Pinpoint the cell where the given text exists, returning its (X, Y) midpoint coordinate. 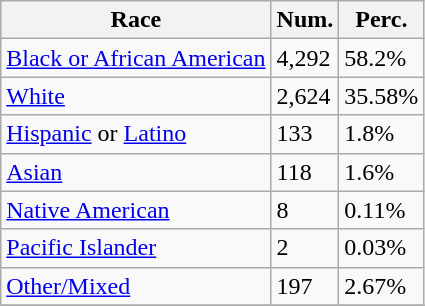
2,624 (305, 96)
Black or African American (136, 58)
8 (305, 210)
133 (305, 134)
Asian (136, 172)
White (136, 96)
197 (305, 286)
4,292 (305, 58)
Perc. (382, 20)
35.58% (382, 96)
0.03% (382, 248)
Pacific Islander (136, 248)
1.6% (382, 172)
1.8% (382, 134)
58.2% (382, 58)
2.67% (382, 286)
Race (136, 20)
118 (305, 172)
2 (305, 248)
Native American (136, 210)
Hispanic or Latino (136, 134)
Num. (305, 20)
0.11% (382, 210)
Other/Mixed (136, 286)
